Determine the [x, y] coordinate at the center of the cell enclosing the given text.  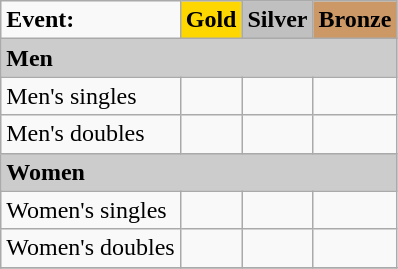
Bronze [355, 20]
Event: [90, 20]
Men [199, 58]
Women's singles [90, 210]
Women [199, 172]
Silver [278, 20]
Women's doubles [90, 248]
Men's singles [90, 96]
Gold [211, 20]
Men's doubles [90, 134]
